Pinpoint the cell where the given text exists, returning its [X, Y] midpoint coordinate. 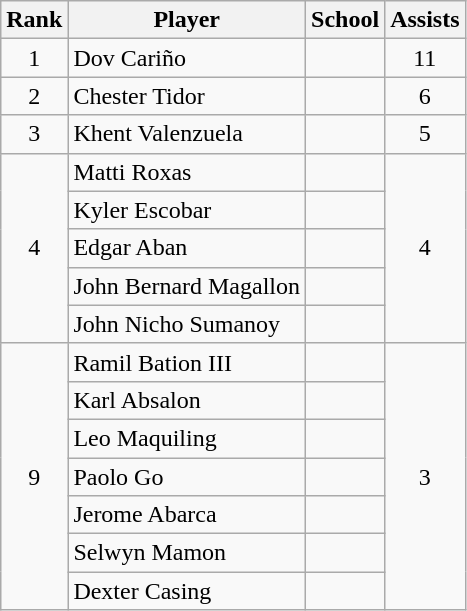
John Bernard Magallon [187, 286]
1 [34, 58]
Paolo Go [187, 477]
Jerome Abarca [187, 515]
Khent Valenzuela [187, 134]
Rank [34, 20]
Assists [425, 20]
Chester Tidor [187, 96]
School [346, 20]
Karl Absalon [187, 400]
Dov Cariño [187, 58]
Matti Roxas [187, 172]
Edgar Aban [187, 248]
5 [425, 134]
Kyler Escobar [187, 210]
6 [425, 96]
John Nicho Sumanoy [187, 324]
Selwyn Mamon [187, 553]
11 [425, 58]
Dexter Casing [187, 591]
9 [34, 476]
Leo Maquiling [187, 438]
2 [34, 96]
Player [187, 20]
Ramil Bation III [187, 362]
